Detect which cell encompasses the target text, then output its [X, Y] center coordinate. 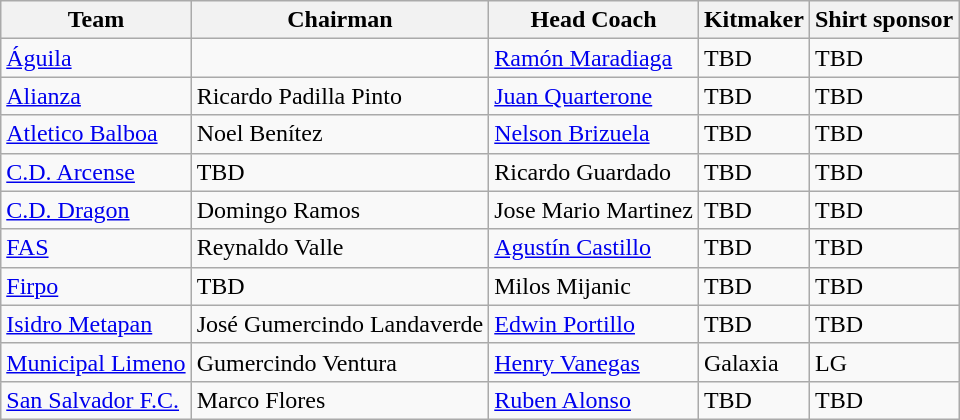
Chairman [340, 20]
LG [884, 362]
Isidro Metapan [96, 324]
Ricardo Guardado [594, 172]
Milos Mijanic [594, 286]
Shirt sponsor [884, 20]
C.D. Dragon [96, 210]
Municipal Limeno [96, 362]
José Gumercindo Landaverde [340, 324]
Reynaldo Valle [340, 248]
Galaxia [754, 362]
Head Coach [594, 20]
Agustín Castillo [594, 248]
Juan Quarterone [594, 96]
C.D. Arcense [96, 172]
Kitmaker [754, 20]
San Salvador F.C. [96, 400]
Edwin Portillo [594, 324]
Ramón Maradiaga [594, 58]
Ricardo Padilla Pinto [340, 96]
Nelson Brizuela [594, 134]
Domingo Ramos [340, 210]
Gumercindo Ventura [340, 362]
FAS [96, 248]
Atletico Balboa [96, 134]
Ruben Alonso [594, 400]
Águila [96, 58]
Noel Benítez [340, 134]
Alianza [96, 96]
Henry Vanegas [594, 362]
Firpo [96, 286]
Jose Mario Martinez [594, 210]
Marco Flores [340, 400]
Team [96, 20]
